Pinpoint the cell where the given text exists, returning its (x, y) midpoint coordinate. 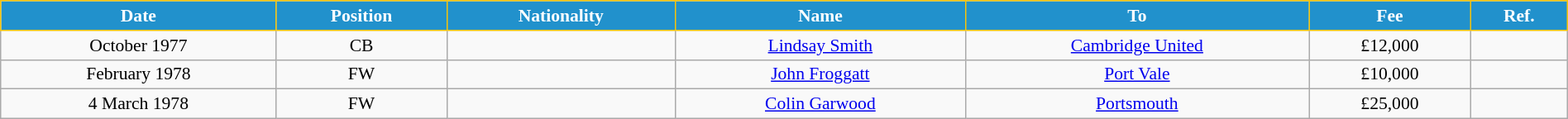
Ref. (1518, 16)
£12,000 (1389, 45)
4 March 1978 (139, 104)
£25,000 (1389, 104)
Nationality (561, 16)
Portsmouth (1136, 104)
February 1978 (139, 74)
£10,000 (1389, 74)
Colin Garwood (820, 104)
Position (361, 16)
Lindsay Smith (820, 45)
To (1136, 16)
Cambridge United (1136, 45)
Date (139, 16)
John Froggatt (820, 74)
CB (361, 45)
October 1977 (139, 45)
Name (820, 16)
Fee (1389, 16)
Port Vale (1136, 74)
